Detect which cell encompasses the target text, then output its [x, y] center coordinate. 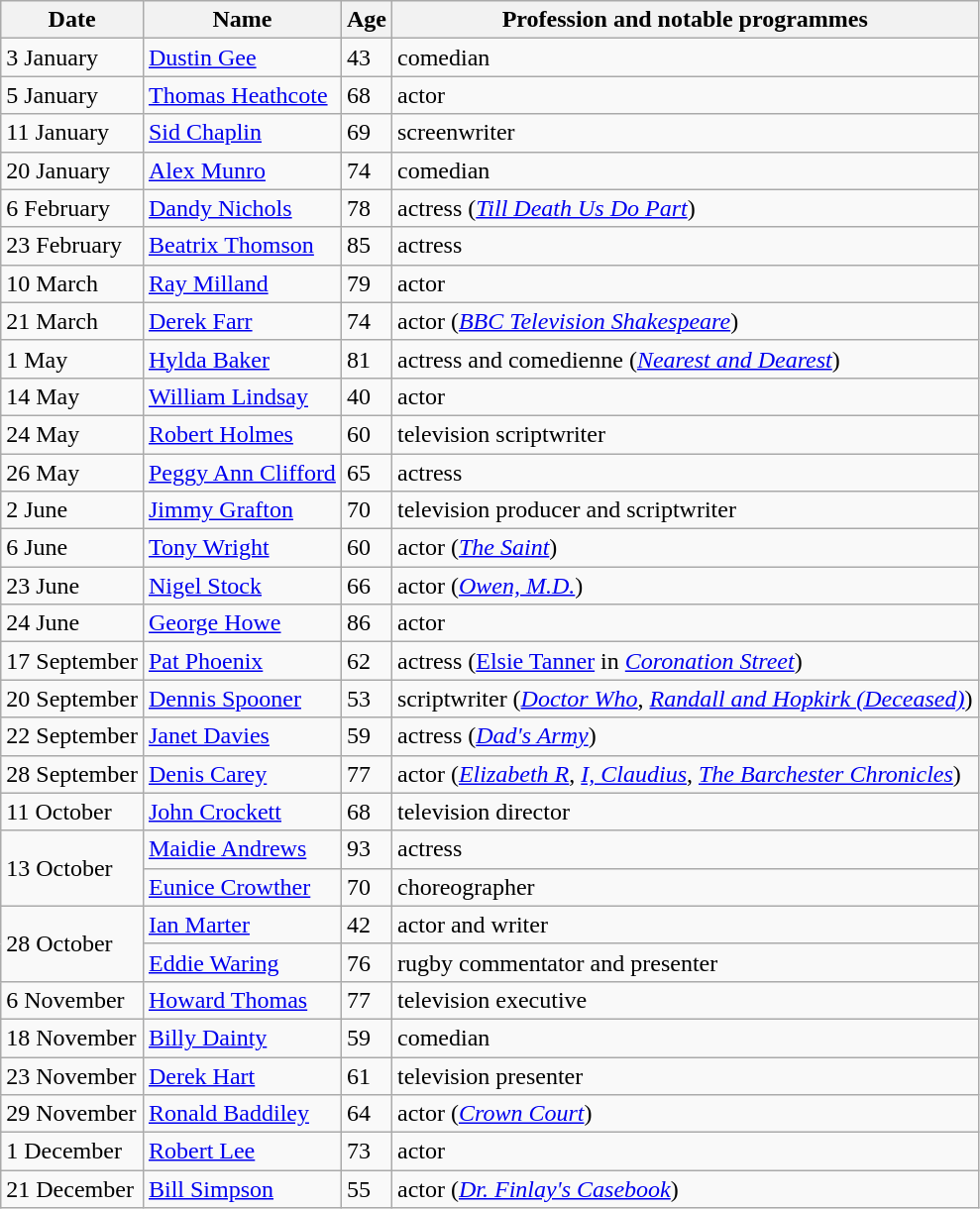
actress (Dad's Army) [685, 736]
Age [367, 20]
Robert Holmes [242, 434]
actress (Elsie Tanner in Coronation Street) [685, 661]
actor (Crown Court) [685, 1114]
3 January [72, 57]
6 June [72, 548]
Maidie Andrews [242, 849]
21 December [72, 1189]
65 [367, 473]
10 March [72, 283]
55 [367, 1189]
66 [367, 586]
11 October [72, 812]
93 [367, 849]
Dennis Spooner [242, 699]
Robert Lee [242, 1152]
24 May [72, 434]
John Crockett [242, 812]
actor (BBC Television Shakespeare) [685, 321]
40 [367, 396]
6 February [72, 208]
actor (Elizabeth R, I, Claudius, The Barchester Chronicles) [685, 774]
42 [367, 925]
13 October [72, 868]
85 [367, 246]
rugby commentator and presenter [685, 962]
actor and writer [685, 925]
Derek Farr [242, 321]
24 June [72, 623]
Sid Chaplin [242, 133]
actor (Dr. Finlay's Casebook) [685, 1189]
78 [367, 208]
53 [367, 699]
choreographer [685, 887]
Profession and notable programmes [685, 20]
23 February [72, 246]
5 January [72, 95]
Dandy Nichols [242, 208]
18 November [72, 1038]
14 May [72, 396]
1 December [72, 1152]
Jimmy Grafton [242, 510]
Eunice Crowther [242, 887]
Hylda Baker [242, 359]
Janet Davies [242, 736]
television presenter [685, 1075]
11 January [72, 133]
Ronald Baddiley [242, 1114]
Beatrix Thomson [242, 246]
Denis Carey [242, 774]
actress (Till Death Us Do Part) [685, 208]
actress and comedienne (Nearest and Dearest) [685, 359]
26 May [72, 473]
79 [367, 283]
Nigel Stock [242, 586]
Bill Simpson [242, 1189]
George Howe [242, 623]
73 [367, 1152]
Date [72, 20]
Tony Wright [242, 548]
28 September [72, 774]
Ray Milland [242, 283]
21 March [72, 321]
Eddie Waring [242, 962]
64 [367, 1114]
Ian Marter [242, 925]
23 November [72, 1075]
20 January [72, 170]
69 [367, 133]
1 May [72, 359]
television scriptwriter [685, 434]
76 [367, 962]
Name [242, 20]
Derek Hart [242, 1075]
86 [367, 623]
20 September [72, 699]
Peggy Ann Clifford [242, 473]
screenwriter [685, 133]
81 [367, 359]
actor (The Saint) [685, 548]
Alex Munro [242, 170]
62 [367, 661]
2 June [72, 510]
22 September [72, 736]
actor (Owen, M.D.) [685, 586]
television executive [685, 1000]
23 June [72, 586]
Thomas Heathcote [242, 95]
William Lindsay [242, 396]
scriptwriter (Doctor Who, Randall and Hopkirk (Deceased)) [685, 699]
television director [685, 812]
Billy Dainty [242, 1038]
television producer and scriptwriter [685, 510]
Howard Thomas [242, 1000]
43 [367, 57]
29 November [72, 1114]
61 [367, 1075]
6 November [72, 1000]
Pat Phoenix [242, 661]
Dustin Gee [242, 57]
17 September [72, 661]
28 October [72, 943]
